Identify which cell holds the provided text, then report its [x, y] central coordinate. 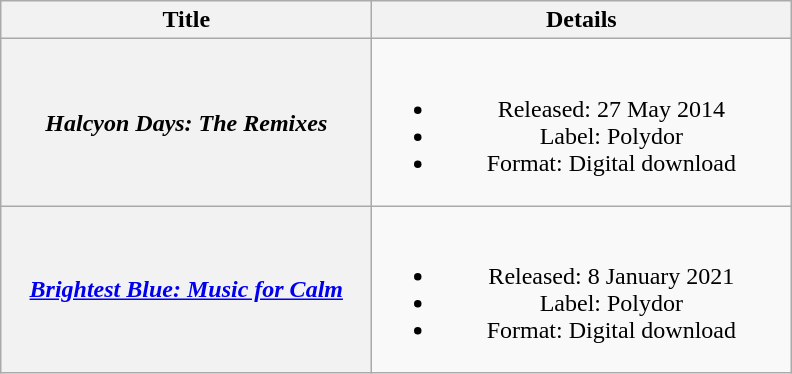
Title [186, 20]
Released: 8 January 2021Label: PolydorFormat: Digital download [582, 290]
Halcyon Days: The Remixes [186, 122]
Details [582, 20]
Brightest Blue: Music for Calm [186, 290]
Released: 27 May 2014Label: PolydorFormat: Digital download [582, 122]
